Scan for the cell matching the given text and deliver its (x, y) coordinate at center. 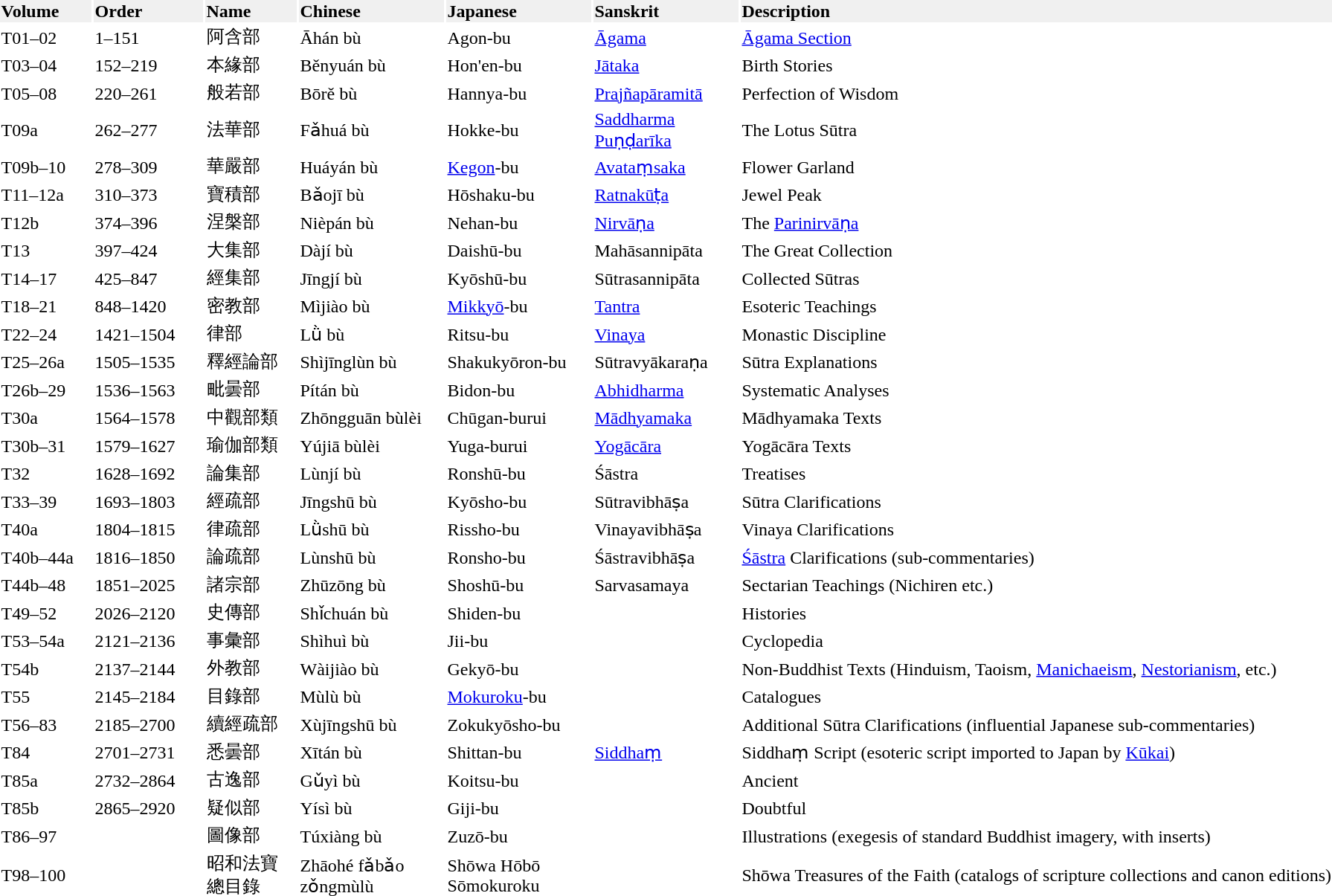
Order (149, 11)
Gǔyì bù (372, 780)
T53–54a (46, 640)
152–219 (149, 65)
1505–1535 (149, 362)
Jīngshū bù (372, 501)
Kyōsho-bu (519, 501)
悉曇部 (251, 752)
T18–21 (46, 306)
T12b (46, 222)
Vinaya (666, 334)
Mādhyamaka Texts (1037, 417)
Volume (46, 11)
T85a (46, 780)
Sūtra Clarifications (1037, 501)
Kegon-bu (519, 167)
2865–2920 (149, 808)
Wàijiào bù (372, 668)
般若部 (251, 93)
848–1420 (149, 306)
Systematic Analyses (1037, 390)
諸宗部 (251, 585)
T54b (46, 668)
Treatises (1037, 474)
Mìjiào bù (372, 306)
律疏部 (251, 529)
Rissho-bu (519, 529)
1628–1692 (149, 474)
425–847 (149, 278)
2145–2184 (149, 697)
262–277 (149, 130)
Ratnakūṭa (666, 194)
Sūtravyākaraṇa (666, 362)
T26b–29 (46, 390)
Agon-bu (519, 37)
The Lotus Sūtra (1037, 130)
經疏部 (251, 501)
史傳部 (251, 613)
1693–1803 (149, 501)
T49–52 (46, 613)
2185–2700 (149, 724)
1564–1578 (149, 417)
1536–1563 (149, 390)
Zhōngguān bùlèi (372, 417)
Vinaya Clarifications (1037, 529)
Tantra (666, 306)
續經疏部 (251, 724)
1816–1850 (149, 557)
Flower Garland (1037, 167)
Lǜ bù (372, 334)
Shoshū-bu (519, 585)
2732–2864 (149, 780)
Catalogues (1037, 697)
Ronsho-bu (519, 557)
T56–83 (46, 724)
Non-Buddhist Texts (Hinduism, Taoism, Manichaeism, Nestorianism, etc.) (1037, 668)
Bōrě bù (372, 93)
Hon'en-bu (519, 65)
Collected Sūtras (1037, 278)
Avataṃsaka (666, 167)
Dàjí bù (372, 251)
中觀部類 (251, 417)
Sūtravibhāṣa (666, 501)
397–424 (149, 251)
220–261 (149, 93)
密教部 (251, 306)
T05–08 (46, 93)
釋經論部 (251, 362)
Āhán bù (372, 37)
T11–12a (46, 194)
Mokuroku-bu (519, 697)
論疏部 (251, 557)
Xùjīngshū bù (372, 724)
法華部 (251, 130)
T13 (46, 251)
Āgama (666, 37)
T86–97 (46, 836)
Mikkyō-bu (519, 306)
Yísì bù (372, 808)
Additional Sūtra Clarifications (influential Japanese sub-commentaries) (1037, 724)
Histories (1037, 613)
T40a (46, 529)
T55 (46, 697)
Sūtrasannipāta (666, 278)
T30a (46, 417)
T14–17 (46, 278)
Běnyuán bù (372, 65)
Siddhaṃ Script (esoteric script imported to Japan by Kūkai) (1037, 752)
Chinese (372, 11)
Śāstravibhāṣa (666, 557)
Ritsu-bu (519, 334)
Sanskrit (666, 11)
Túxiàng bù (372, 836)
Saddharma Puṇḍarīka (666, 130)
T09b–10 (46, 167)
Nièpán bù (372, 222)
Zuzō-bu (519, 836)
T09a (46, 130)
T03–04 (46, 65)
Hannya-bu (519, 93)
Lǜshū bù (372, 529)
T85b (46, 808)
2121–2136 (149, 640)
本緣部 (251, 65)
經集部 (251, 278)
Āgama Section (1037, 37)
Japanese (519, 11)
古逸部 (251, 780)
Nehan-bu (519, 222)
Perfection of Wisdom (1037, 93)
Shiden-bu (519, 613)
事彙部 (251, 640)
Shakukyōron-bu (519, 362)
Kyōshū-bu (519, 278)
毗曇部 (251, 390)
Jīngjí bù (372, 278)
Yogācāra Texts (1037, 445)
Ancient (1037, 780)
Huáyán bù (372, 167)
寶積部 (251, 194)
Monastic Discipline (1037, 334)
T40b–44a (46, 557)
Doubtful (1037, 808)
Description (1037, 11)
1851–2025 (149, 585)
外教部 (251, 668)
Fǎhuá bù (372, 130)
T33–39 (46, 501)
Shìhuì bù (372, 640)
T22–24 (46, 334)
Yuga-burui (519, 445)
Ronshū-bu (519, 474)
Śāstra (666, 474)
目錄部 (251, 697)
律部 (251, 334)
2137–2144 (149, 668)
Sectarian Teachings (Nichiren etc.) (1037, 585)
The Parinirvāṇa (1037, 222)
2026–2120 (149, 613)
Zhūzōng bù (372, 585)
Name (251, 11)
Jewel Peak (1037, 194)
Birth Stories (1037, 65)
Shittan-bu (519, 752)
Hokke-bu (519, 130)
Esoteric Teachings (1037, 306)
華嚴部 (251, 167)
Mùlù bù (372, 697)
Cyclopedia (1037, 640)
310–373 (149, 194)
瑜伽部類 (251, 445)
374–396 (149, 222)
Yogācāra (666, 445)
Śāstra Clarifications (sub-commentaries) (1037, 557)
Gekyō-bu (519, 668)
阿含部 (251, 37)
疑似部 (251, 808)
2701–2731 (149, 752)
278–309 (149, 167)
Lùnjí bù (372, 474)
Giji-bu (519, 808)
大集部 (251, 251)
T01–02 (46, 37)
1579–1627 (149, 445)
Illustrations (exegesis of standard Buddhist imagery, with inserts) (1037, 836)
Lùnshū bù (372, 557)
1804–1815 (149, 529)
Sūtra Explanations (1037, 362)
1–151 (149, 37)
Shǐchuán bù (372, 613)
1421–1504 (149, 334)
Daishū-bu (519, 251)
Vinayavibhāṣa (666, 529)
Yújiā bùlèi (372, 445)
Mahāsannipāta (666, 251)
Bǎojī bù (372, 194)
T44b–48 (46, 585)
Abhidharma (666, 390)
Nirvāṇa (666, 222)
Koitsu-bu (519, 780)
圖像部 (251, 836)
Xītán bù (372, 752)
T32 (46, 474)
Zokukyōsho-bu (519, 724)
涅槃部 (251, 222)
Jātaka (666, 65)
Chūgan-burui (519, 417)
T25–26a (46, 362)
Jii-bu (519, 640)
Hōshaku-bu (519, 194)
T84 (46, 752)
The Great Collection (1037, 251)
論集部 (251, 474)
Siddhaṃ (666, 752)
Sarvasamaya (666, 585)
T30b–31 (46, 445)
Bidon-bu (519, 390)
Pítán bù (372, 390)
Shìjīnglùn bù (372, 362)
Prajñapāramitā (666, 93)
Mādhyamaka (666, 417)
